Capture the cell that displays the provided text and extract its (X, Y) central coordinate. 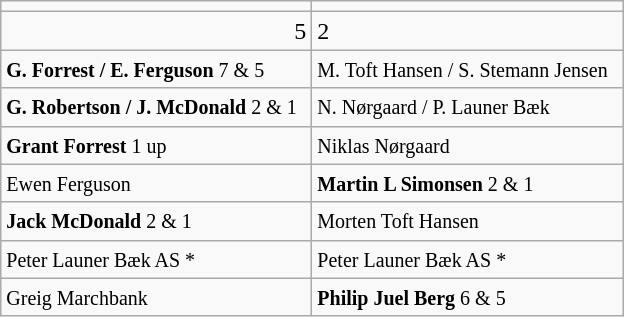
M. Toft Hansen / S. Stemann Jensen (468, 69)
Ewen Ferguson (156, 183)
Martin L Simonsen 2 & 1 (468, 183)
Grant Forrest 1 up (156, 145)
Niklas Nørgaard (468, 145)
Greig Marchbank (156, 297)
Philip Juel Berg 6 & 5 (468, 297)
N. Nørgaard / P. Launer Bæk (468, 107)
5 (156, 31)
G. Forrest / E. Ferguson 7 & 5 (156, 69)
2 (468, 31)
Morten Toft Hansen (468, 221)
G. Robertson / J. McDonald 2 & 1 (156, 107)
Jack McDonald 2 & 1 (156, 221)
